From the cell containing the given text, extract its center point as [X, Y] coordinate. 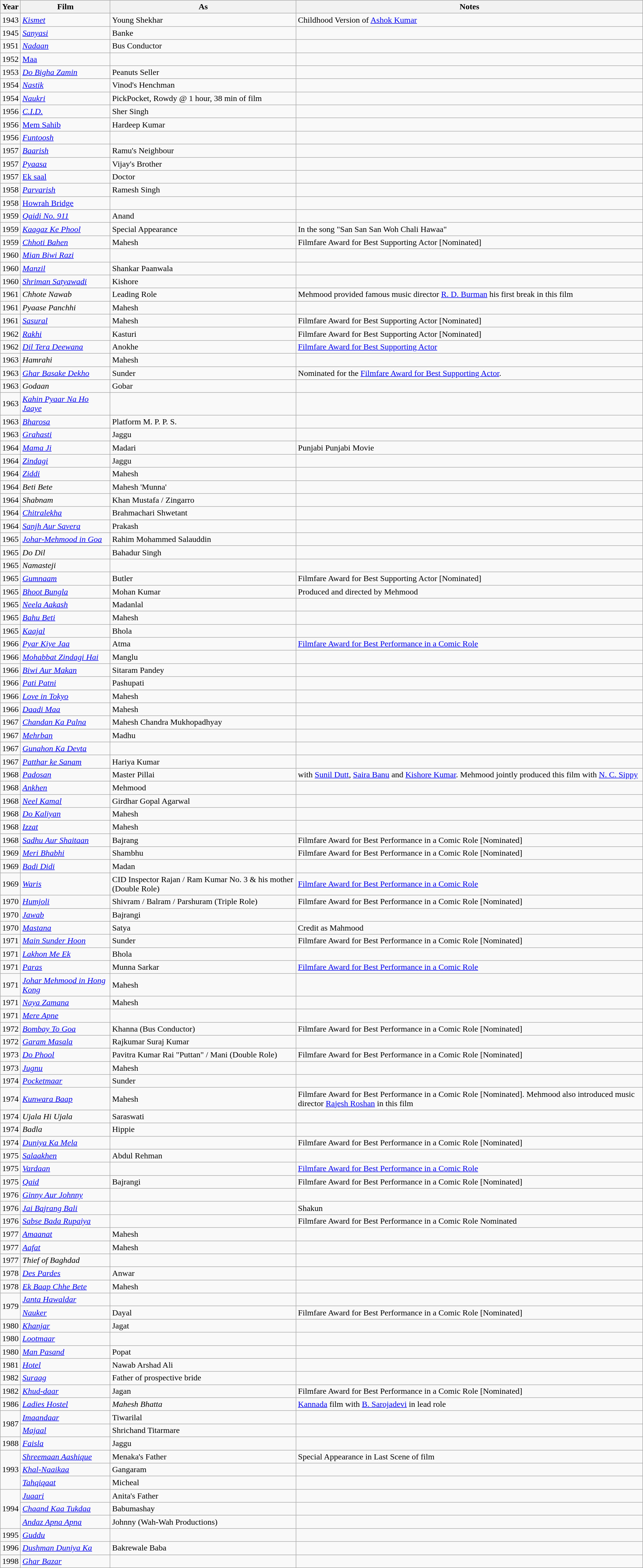
Duniya Ka Mela [65, 1143]
Main Sunder Hoon [65, 941]
1988 [10, 1443]
Mahesh 'Munna' [203, 487]
Salaakhen [65, 1156]
Bombay To Goa [65, 1028]
Chhote Nawab [65, 294]
1993 [10, 1470]
Gobar [203, 386]
Nauker [65, 1313]
Chhoti Bahen [65, 242]
Neel Kamal [65, 801]
Shankar Paanwala [203, 268]
Do Dil [65, 552]
Howrah Bridge [65, 203]
Ujala Hi Ujala [65, 1116]
Chitralekha [65, 513]
Anita's Father [203, 1496]
Ladies Hostel [65, 1404]
Rahim Mohammed Salauddin [203, 539]
Anand [203, 216]
Amaanat [65, 1234]
Aafat [65, 1247]
Suraag [65, 1378]
Doctor [203, 177]
Ankhen [65, 788]
Johar-Mehmood in Goa [65, 539]
PickPocket, Rowdy @ 1 hour, 38 min of film [203, 98]
In the song "San San San Woh Chali Hawaa" [469, 229]
Baarish [65, 151]
Des Pardes [65, 1274]
Hariya Kumar [203, 761]
Qaid [65, 1182]
1953 [10, 72]
1979 [10, 1306]
Filmfare Award for Best Performance in a Comic Role Nominated [469, 1221]
Naukri [65, 98]
1996 [10, 1548]
Hamrahi [65, 360]
Sher Singh [203, 111]
Ghar Bazar [65, 1561]
Godaan [65, 386]
Gangaram [203, 1470]
Neela Aakash [65, 605]
Do Phool [65, 1055]
Nastik [65, 85]
Ek saal [65, 177]
Kismet [65, 20]
Mahesh Bhatta [203, 1404]
Year [10, 7]
Khud-daar [65, 1391]
Shivram / Balram / Parshuram (Triple Role) [203, 902]
1994 [10, 1509]
Dayal [203, 1313]
Madari [203, 448]
Mastana [65, 928]
Khal-Naaikaa [65, 1470]
Pati Patni [65, 683]
Shakun [469, 1208]
Jagan [203, 1391]
Dushman Duniya Ka [65, 1548]
Rajkumar Suraj Kumar [203, 1042]
Jugnu [65, 1068]
Credit as Mahmood [469, 928]
Paras [65, 967]
Patthar ke Sanam [65, 761]
Thief of Baghdad [65, 1260]
Ghar Basake Dekho [65, 373]
Funtoosh [65, 137]
with Sunil Dutt, Saira Banu and Kishore Kumar. Mehmood jointly produced this film with N. C. Sippy [469, 775]
Hippie [203, 1130]
Produced and directed by Mehmood [469, 591]
Badla [65, 1130]
Guddu [65, 1535]
Vardaan [65, 1169]
Izzat [65, 827]
Tiwarilal [203, 1417]
Bus Conductor [203, 46]
Sitaram Pandey [203, 670]
Abdul Rehman [203, 1156]
Atma [203, 644]
Bhoot Bungla [65, 591]
Tahqiqaat [65, 1483]
Saraswati [203, 1116]
Johnny (Wah-Wah Productions) [203, 1522]
Platform M. P. P. S. [203, 422]
Banke [203, 33]
Hotel [65, 1365]
Mehmood provided famous music director R. D. Burman his first break in this film [469, 294]
Sanjh Aur Savera [65, 526]
Mem Sahib [65, 124]
Kishore [203, 281]
Vijay's Brother [203, 164]
Madan [203, 866]
Nawab Arshad Ali [203, 1365]
Andaz Apna Apna [65, 1522]
Young Shekhar [203, 20]
Biwi Aur Makan [65, 670]
Janta Hawaldar [65, 1300]
Khanna (Bus Conductor) [203, 1028]
Master Pillai [203, 775]
Bharosa [65, 422]
Johar Mehmood in Hong Kong [65, 985]
1952 [10, 59]
CID Inspector Rajan / Ram Kumar No. 3 & his mother (Double Role) [203, 884]
Special Appearance [203, 229]
Kunwara Baap [65, 1099]
Do Bigha Zamin [65, 72]
1981 [10, 1365]
Khanjar [65, 1326]
1986 [10, 1404]
As [203, 7]
1995 [10, 1535]
1987 [10, 1424]
1998 [10, 1561]
Vinod's Henchman [203, 85]
Gunahon Ka Devta [65, 748]
Love in Tokyo [65, 696]
Mohabbat Zindagi Hai [65, 657]
Jagat [203, 1326]
Sasural [65, 321]
1945 [10, 33]
Naya Zamana [65, 1002]
Childhood Version of Ashok Kumar [469, 20]
Mere Apne [65, 1015]
Peanuts Seller [203, 72]
Notes [469, 7]
Menaka's Father [203, 1457]
Girdhar Gopal Agarwal [203, 801]
Meri Bhabhi [65, 853]
Shrichand Titarmare [203, 1430]
Mahesh Chandra Mukhopadhyay [203, 722]
Ginny Aur Johnny [65, 1195]
Butler [203, 578]
Padosan [65, 775]
Imaandaar [65, 1417]
Dil Tera Deewana [65, 347]
Shreemaan Aashique [65, 1457]
Leading Role [203, 294]
Khan Mustafa / Zingarro [203, 500]
Pocketmaar [65, 1081]
Pyaasa [65, 164]
Ramu's Neighbour [203, 151]
Juaari [65, 1496]
Beti Bete [65, 487]
Bahu Beti [65, 618]
Chaand Kaa Tukdaa [65, 1509]
Mohan Kumar [203, 591]
Majaal [65, 1430]
Sabse Bada Rupaiya [65, 1221]
1943 [10, 20]
Garam Masala [65, 1042]
Kahin Pyaar Na Ho Jaaye [65, 404]
Kaajal [65, 631]
Nominated for the Filmfare Award for Best Supporting Actor. [469, 373]
Mehrban [65, 735]
Sanyasi [65, 33]
Babumashay [203, 1509]
Rakhi [65, 334]
Satya [203, 928]
Madhu [203, 735]
Mama Ji [65, 448]
Kaagaz Ke Phool [65, 229]
Lakhon Me Ek [65, 954]
Pyaase Panchhi [65, 308]
Pavitra Kumar Rai "Puttan" / Mani (Double Role) [203, 1055]
Pashupati [203, 683]
Maa [65, 59]
Bajrang [203, 840]
Zindagi [65, 461]
Hardeep Kumar [203, 124]
Ramesh Singh [203, 190]
Jawab [65, 915]
Mian Biwi Razi [65, 255]
Badi Didi [65, 866]
Kasturi [203, 334]
Man Pasand [65, 1352]
Kannada film with B. Sarojadevi in lead role [469, 1404]
Popat [203, 1352]
Parvarish [65, 190]
Punjabi Punjabi Movie [469, 448]
Madanlal [203, 605]
Micheal [203, 1483]
Ziddi [65, 474]
Father of prospective bride [203, 1378]
Do Kaliyan [65, 814]
1951 [10, 46]
Brahmachari Shwetant [203, 513]
Special Appearance in Last Scene of film [469, 1457]
Chandan Ka Palna [65, 722]
C.I.D. [65, 111]
Sadhu Aur Shaitaan [65, 840]
Shabnam [65, 500]
Faisla [65, 1443]
Humjoli [65, 902]
Daadi Maa [65, 709]
Filmfare Award for Best Supporting Actor [469, 347]
Pyar Kiye Jaa [65, 644]
Munna Sarkar [203, 967]
Mehmood [203, 788]
Shambhu [203, 853]
Bahadur Singh [203, 552]
Namasteji [65, 565]
Waris [65, 884]
Bakrewale Baba [203, 1548]
Grahasti [65, 435]
Anwar [203, 1274]
Manglu [203, 657]
Nadaan [65, 46]
Film [65, 7]
Lootmaar [65, 1339]
Shriman Satyawadi [65, 281]
Filmfare Award for Best Performance in a Comic Role [Nominated]. Mehmood also introduced music director Rajesh Roshan in this film [469, 1099]
Jai Bajrang Bali [65, 1208]
Qaidi No. 911 [65, 216]
Anokhe [203, 347]
Gumnaam [65, 578]
Manzil [65, 268]
Prakash [203, 526]
Ek Baap Chhe Bete [65, 1287]
